Find where the given text appears and provide that cell's center as [x, y] coordinate. 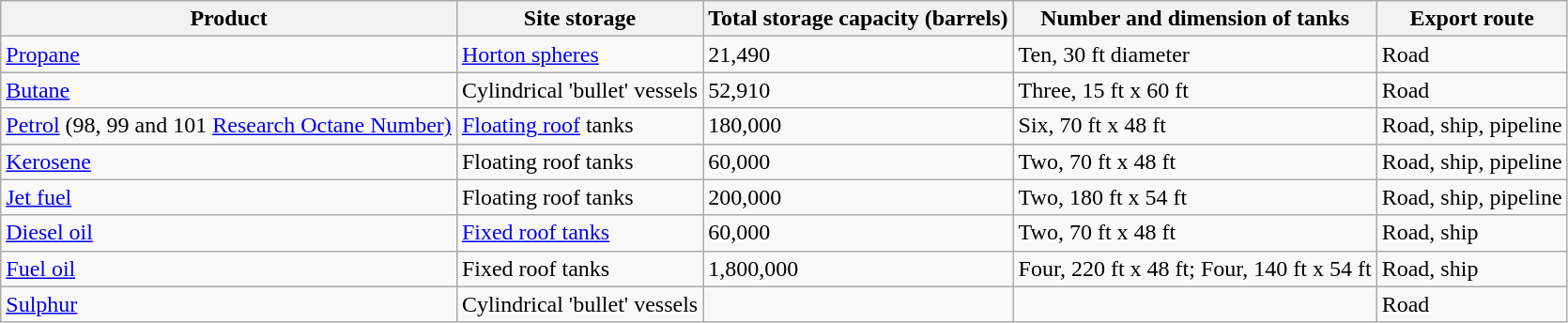
Six, 70 ft x 48 ft [1194, 126]
Kerosene [229, 161]
200,000 [858, 197]
Number and dimension of tanks [1194, 19]
Total storage capacity (barrels) [858, 19]
52,910 [858, 90]
21,490 [858, 54]
Product [229, 19]
Jet fuel [229, 197]
180,000 [858, 126]
Four, 220 ft x 48 ft; Four, 140 ft x 54 ft [1194, 269]
Two, 180 ft x 54 ft [1194, 197]
Butane [229, 90]
Export route [1472, 19]
1,800,000 [858, 269]
Three, 15 ft x 60 ft [1194, 90]
Petrol (98, 99 and 101 Research Octane Number) [229, 126]
Propane [229, 54]
Sulphur [229, 304]
Fuel oil [229, 269]
Horton spheres [579, 54]
Diesel oil [229, 233]
Site storage [579, 19]
Ten, 30 ft diameter [1194, 54]
